Provide the (X, Y) coordinate of the cell's center where the given text is located.  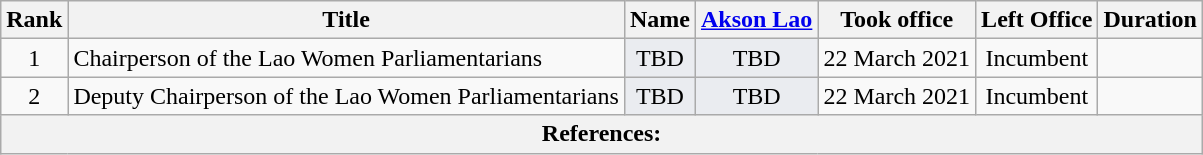
References: (602, 134)
2 (34, 96)
Rank (34, 20)
Title (346, 20)
Duration (1150, 20)
1 (34, 58)
Chairperson of the Lao Women Parliamentarians (346, 58)
Took office (897, 20)
Left Office (1037, 20)
Name (660, 20)
Akson Lao (756, 20)
Deputy Chairperson of the Lao Women Parliamentarians (346, 96)
